Provide the (x, y) coordinate of the cell's center where the given text is located.  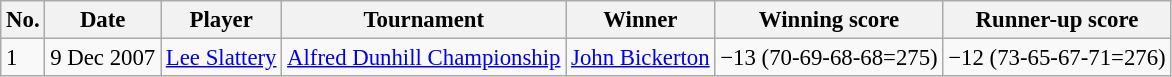
Winner (640, 20)
−13 (70-69-68-68=275) (829, 58)
−12 (73-65-67-71=276) (1057, 58)
John Bickerton (640, 58)
Tournament (424, 20)
Runner-up score (1057, 20)
Player (220, 20)
1 (23, 58)
Date (103, 20)
9 Dec 2007 (103, 58)
Winning score (829, 20)
Lee Slattery (220, 58)
No. (23, 20)
Alfred Dunhill Championship (424, 58)
